For the text-containing cell, return its midpoint in (x, y) coordinate format. 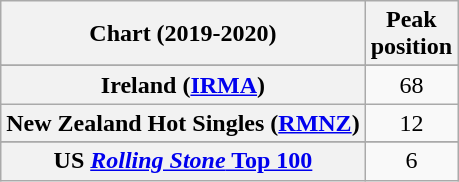
Chart (2019-2020) (183, 34)
US Rolling Stone Top 100 (183, 161)
12 (411, 123)
6 (411, 161)
New Zealand Hot Singles (RMNZ) (183, 123)
Peakposition (411, 34)
Ireland (IRMA) (183, 85)
68 (411, 85)
